Determine the [X, Y] coordinate at the center of the cell enclosing the given text.  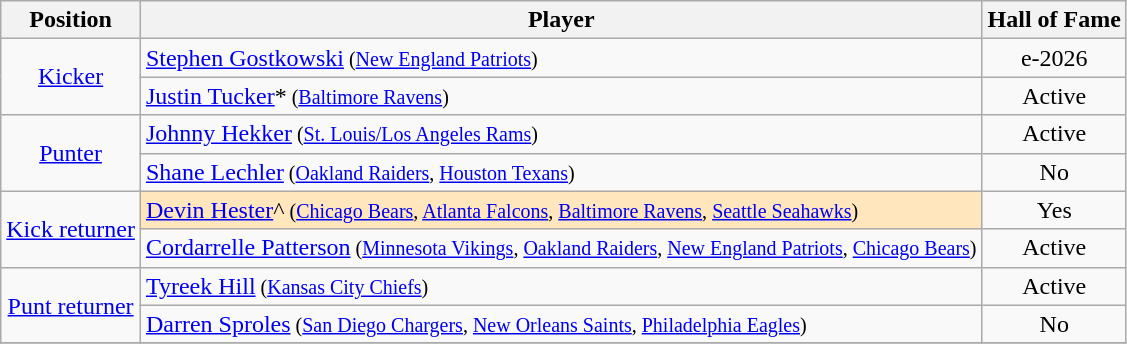
Kicker [71, 77]
Yes [1054, 210]
Justin Tucker* (Baltimore Ravens) [561, 96]
Kick returner [71, 229]
Tyreek Hill (Kansas City Chiefs) [561, 286]
Hall of Fame [1054, 20]
Stephen Gostkowski (New England Patriots) [561, 58]
Johnny Hekker (St. Louis/Los Angeles Rams) [561, 134]
Punter [71, 153]
Devin Hester^ (Chicago Bears, Atlanta Falcons, Baltimore Ravens, Seattle Seahawks) [561, 210]
e-2026 [1054, 58]
Cordarrelle Patterson (Minnesota Vikings, Oakland Raiders, New England Patriots, Chicago Bears) [561, 248]
Darren Sproles (San Diego Chargers, New Orleans Saints, Philadelphia Eagles) [561, 324]
Position [71, 20]
Player [561, 20]
Shane Lechler (Oakland Raiders, Houston Texans) [561, 172]
Punt returner [71, 305]
